Find where the given text appears and provide that cell's center as [X, Y] coordinate. 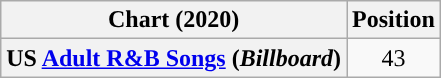
US Adult R&B Songs (Billboard) [174, 58]
Chart (2020) [174, 20]
43 [394, 58]
Position [394, 20]
